Capture the cell that displays the provided text and extract its [X, Y] central coordinate. 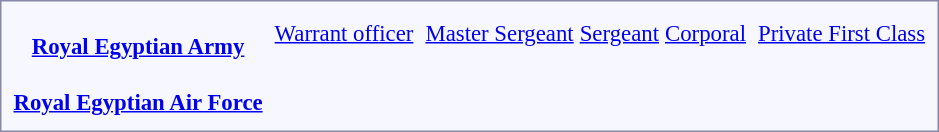
Royal Egyptian Army [138, 46]
Corporal [705, 33]
Private First Class [841, 33]
Sergeant [619, 33]
Warrant officer [344, 33]
Royal Egyptian Air Force [138, 102]
Master Sergeant [500, 33]
